Find where the given text appears and provide that cell's center as (x, y) coordinate. 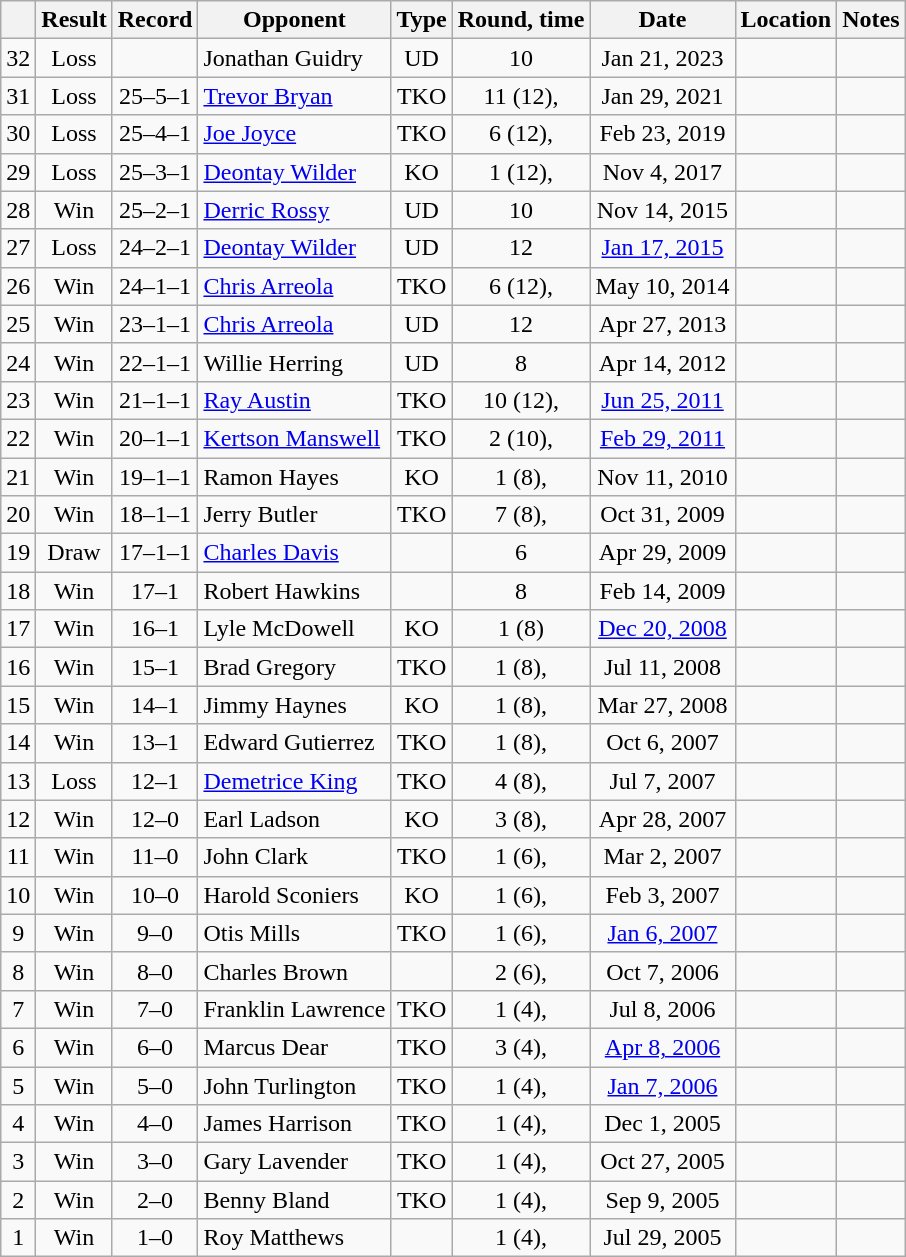
3 (4), (521, 1047)
3–0 (155, 1162)
Nov 4, 2017 (662, 172)
28 (18, 210)
May 10, 2014 (662, 286)
20 (18, 515)
1 (18, 1238)
25–4–1 (155, 134)
Jerry Butler (294, 515)
19 (18, 553)
14–1 (155, 705)
4–0 (155, 1124)
Sep 9, 2005 (662, 1200)
Derric Rossy (294, 210)
Opponent (294, 20)
5–0 (155, 1085)
Jul 8, 2006 (662, 1009)
Kertson Manswell (294, 438)
24 (18, 362)
31 (18, 96)
30 (18, 134)
Jan 17, 2015 (662, 248)
Location (786, 20)
Record (155, 20)
1–0 (155, 1238)
Joe Joyce (294, 134)
Result (74, 20)
Jul 29, 2005 (662, 1238)
25 (18, 324)
20–1–1 (155, 438)
Benny Bland (294, 1200)
Date (662, 20)
Feb 14, 2009 (662, 591)
Harold Sconiers (294, 895)
24–1–1 (155, 286)
Edward Gutierrez (294, 743)
11 (18, 857)
7 (8), (521, 515)
3 (8), (521, 819)
Otis Mills (294, 933)
Mar 27, 2008 (662, 705)
Apr 29, 2009 (662, 553)
1 (8) (521, 629)
Round, time (521, 20)
James Harrison (294, 1124)
Nov 14, 2015 (662, 210)
Apr 27, 2013 (662, 324)
Jul 11, 2008 (662, 667)
Earl Ladson (294, 819)
Lyle McDowell (294, 629)
Apr 8, 2006 (662, 1047)
11 (12), (521, 96)
9–0 (155, 933)
Ramon Hayes (294, 477)
13–1 (155, 743)
Jonathan Guidry (294, 58)
Jan 21, 2023 (662, 58)
Charles Davis (294, 553)
17–1–1 (155, 553)
1 (12), (521, 172)
Dec 1, 2005 (662, 1124)
32 (18, 58)
12–0 (155, 819)
5 (18, 1085)
6–0 (155, 1047)
4 (8), (521, 781)
23 (18, 400)
Jun 25, 2011 (662, 400)
Notes (871, 20)
27 (18, 248)
Jimmy Haynes (294, 705)
25–3–1 (155, 172)
7 (18, 1009)
Draw (74, 553)
Apr 28, 2007 (662, 819)
Oct 31, 2009 (662, 515)
Dec 20, 2008 (662, 629)
Feb 23, 2019 (662, 134)
21–1–1 (155, 400)
Marcus Dear (294, 1047)
Brad Gregory (294, 667)
16 (18, 667)
2–0 (155, 1200)
Jan 29, 2021 (662, 96)
2 (10), (521, 438)
Feb 3, 2007 (662, 895)
Demetrice King (294, 781)
Oct 6, 2007 (662, 743)
23–1–1 (155, 324)
12–1 (155, 781)
4 (18, 1124)
Franklin Lawrence (294, 1009)
9 (18, 933)
17–1 (155, 591)
13 (18, 781)
16–1 (155, 629)
22–1–1 (155, 362)
Mar 2, 2007 (662, 857)
19–1–1 (155, 477)
John Turlington (294, 1085)
18–1–1 (155, 515)
Oct 27, 2005 (662, 1162)
John Clark (294, 857)
8–0 (155, 971)
Ray Austin (294, 400)
Type (422, 20)
15 (18, 705)
Gary Lavender (294, 1162)
Jan 7, 2006 (662, 1085)
Charles Brown (294, 971)
3 (18, 1162)
14 (18, 743)
Willie Herring (294, 362)
29 (18, 172)
Jan 6, 2007 (662, 933)
7–0 (155, 1009)
Feb 29, 2011 (662, 438)
21 (18, 477)
11–0 (155, 857)
2 (6), (521, 971)
10–0 (155, 895)
Robert Hawkins (294, 591)
10 (12), (521, 400)
22 (18, 438)
Trevor Bryan (294, 96)
15–1 (155, 667)
Jul 7, 2007 (662, 781)
Roy Matthews (294, 1238)
18 (18, 591)
Apr 14, 2012 (662, 362)
Oct 7, 2006 (662, 971)
25–2–1 (155, 210)
24–2–1 (155, 248)
2 (18, 1200)
Nov 11, 2010 (662, 477)
25–5–1 (155, 96)
17 (18, 629)
26 (18, 286)
